Capture the cell that displays the provided text and extract its [x, y] central coordinate. 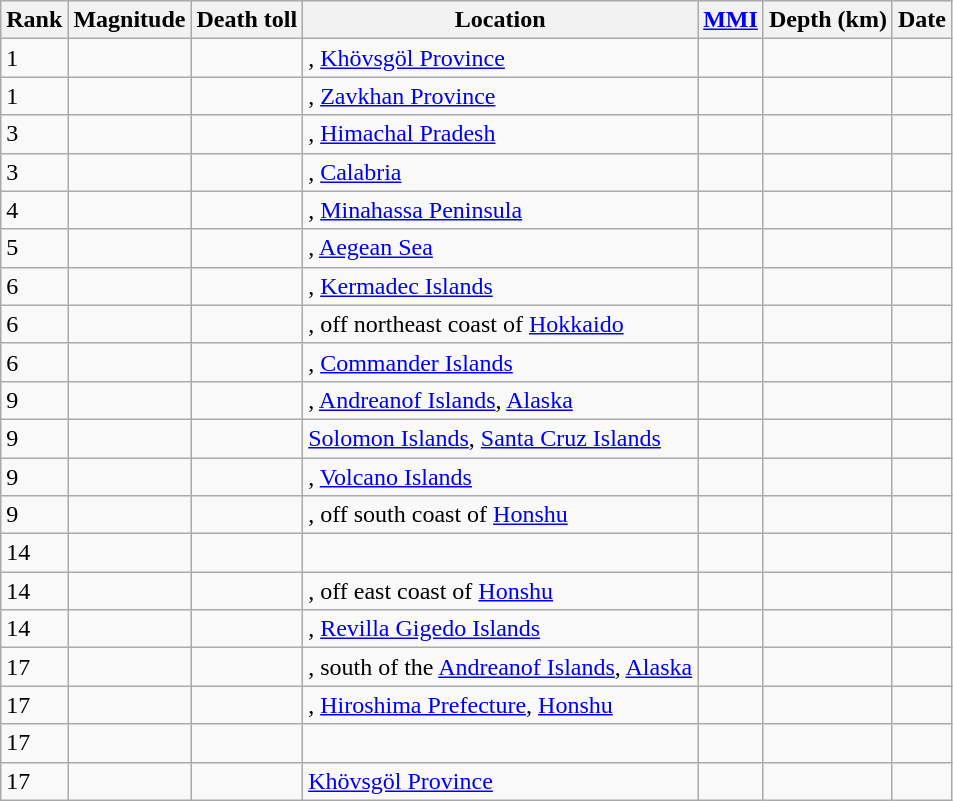
4 [34, 210]
, Commander Islands [500, 362]
5 [34, 248]
, off northeast coast of Hokkaido [500, 324]
MMI [731, 20]
, Kermadec Islands [500, 286]
Magnitude [130, 20]
, off south coast of Honshu [500, 515]
Date [922, 20]
, south of the Andreanof Islands, Alaska [500, 667]
Rank [34, 20]
, Hiroshima Prefecture, Honshu [500, 705]
Depth (km) [828, 20]
, Himachal Pradesh [500, 134]
Location [500, 20]
, Minahassa Peninsula [500, 210]
, Revilla Gigedo Islands [500, 629]
, off east coast of Honshu [500, 591]
Death toll [247, 20]
Khövsgöl Province [500, 781]
, Aegean Sea [500, 248]
, Volcano Islands [500, 477]
, Andreanof Islands, Alaska [500, 400]
, Khövsgöl Province [500, 58]
, Calabria [500, 172]
Solomon Islands, Santa Cruz Islands [500, 438]
, Zavkhan Province [500, 96]
